Determine the (X, Y) coordinate at the center of the cell enclosing the given text.  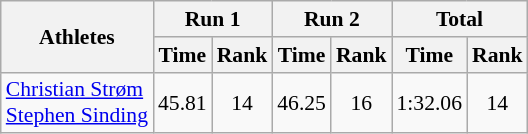
45.81 (182, 102)
1:32.06 (430, 102)
Christian StrømStephen Sinding (77, 102)
Total (460, 19)
16 (362, 102)
46.25 (302, 102)
Run 1 (212, 19)
Athletes (77, 36)
Run 2 (332, 19)
